Identify which cell holds the provided text, then report its (x, y) central coordinate. 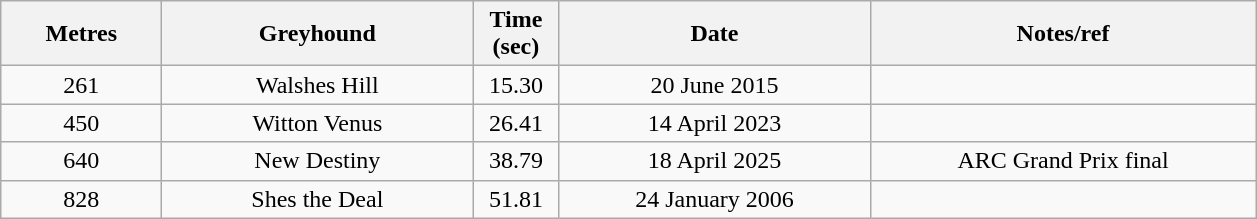
24 January 2006 (714, 199)
38.79 (516, 161)
Witton Venus (318, 123)
20 June 2015 (714, 85)
Metres (82, 34)
Notes/ref (1063, 34)
828 (82, 199)
261 (82, 85)
14 April 2023 (714, 123)
51.81 (516, 199)
ARC Grand Prix final (1063, 161)
640 (82, 161)
Walshes Hill (318, 85)
Greyhound (318, 34)
New Destiny (318, 161)
Time (sec) (516, 34)
450 (82, 123)
Date (714, 34)
15.30 (516, 85)
26.41 (516, 123)
18 April 2025 (714, 161)
Shes the Deal (318, 199)
